Determine the [X, Y] coordinate at the center of the cell enclosing the given text.  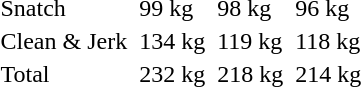
119 kg [250, 41]
134 kg [172, 41]
